Output the (x, y) coordinate of the center of the cell containing the given text.  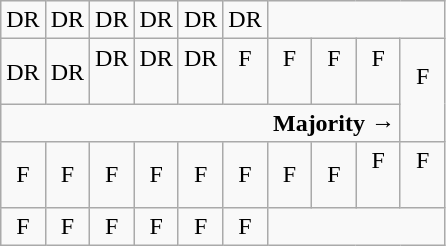
Majority → (201, 123)
